Identify which cell holds the provided text, then report its [X, Y] central coordinate. 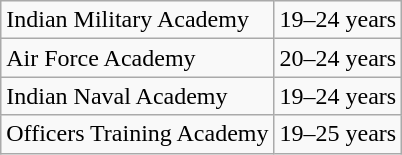
19–25 years [338, 134]
20–24 years [338, 58]
Indian Naval Academy [138, 96]
Officers Training Academy [138, 134]
Air Force Academy [138, 58]
Indian Military Academy [138, 20]
